Locate the cell with the specified text and output its (x, y) center coordinate. 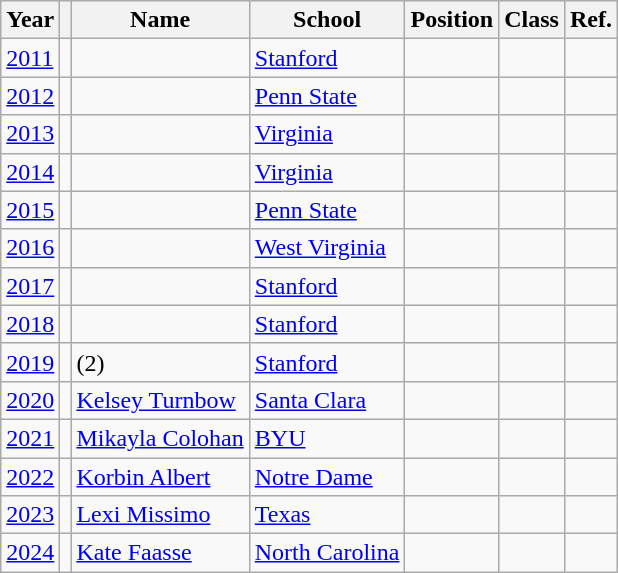
2016 (30, 248)
(2) (160, 362)
BYU (327, 438)
2020 (30, 400)
Class (532, 20)
2015 (30, 210)
2022 (30, 477)
Kate Faasse (160, 553)
Texas (327, 515)
West Virginia (327, 248)
2023 (30, 515)
2014 (30, 172)
Santa Clara (327, 400)
2018 (30, 324)
Mikayla Colohan (160, 438)
2011 (30, 58)
2012 (30, 96)
Year (30, 20)
2024 (30, 553)
North Carolina (327, 553)
Lexi Missimo (160, 515)
Kelsey Turnbow (160, 400)
School (327, 20)
Notre Dame (327, 477)
Name (160, 20)
2021 (30, 438)
2017 (30, 286)
2013 (30, 134)
2019 (30, 362)
Position (452, 20)
Korbin Albert (160, 477)
Ref. (590, 20)
